Return [x, y] of the center of cell containing provided text 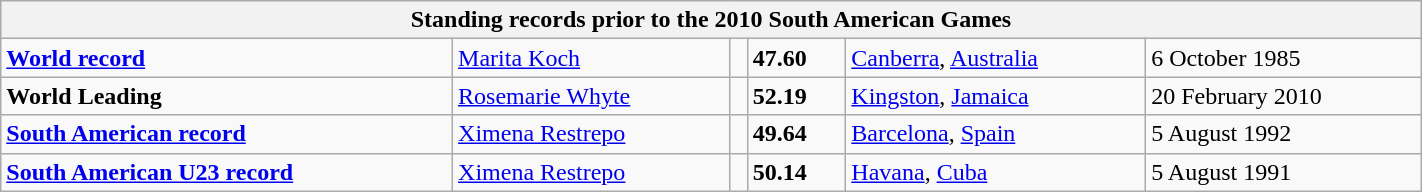
Barcelona, Spain [996, 134]
Canberra, Australia [996, 58]
South American U23 record [227, 172]
Rosemarie Whyte [592, 96]
20 February 2010 [1284, 96]
World Leading [227, 96]
49.64 [796, 134]
50.14 [796, 172]
Kingston, Jamaica [996, 96]
Marita Koch [592, 58]
5 August 1992 [1284, 134]
5 August 1991 [1284, 172]
South American record [227, 134]
6 October 1985 [1284, 58]
World record [227, 58]
47.60 [796, 58]
52.19 [796, 96]
Standing records prior to the 2010 South American Games [711, 20]
Havana, Cuba [996, 172]
